Identify which cell holds the provided text, then report its (X, Y) central coordinate. 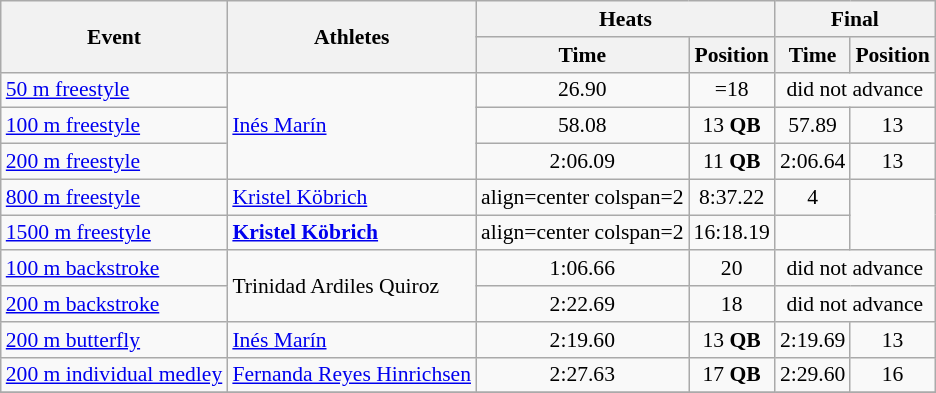
100 m backstroke (114, 269)
16 (892, 375)
8:37.22 (732, 197)
Athletes (352, 36)
50 m freestyle (114, 90)
800 m freestyle (114, 197)
2:19.60 (582, 340)
18 (732, 304)
Fernanda Reyes Hinrichsen (352, 375)
4 (812, 197)
2:06.64 (812, 162)
200 m butterfly (114, 340)
Heats (626, 19)
200 m freestyle (114, 162)
1:06.66 (582, 269)
16:18.19 (732, 233)
57.89 (812, 126)
200 m backstroke (114, 304)
Trinidad Ardiles Quiroz (352, 286)
Event (114, 36)
200 m individual medley (114, 375)
2:29.60 (812, 375)
2:22.69 (582, 304)
Final (855, 19)
=18 (732, 90)
26.90 (582, 90)
17 QB (732, 375)
2:19.69 (812, 340)
100 m freestyle (114, 126)
1500 m freestyle (114, 233)
2:06.09 (582, 162)
11 QB (732, 162)
2:27.63 (582, 375)
20 (732, 269)
58.08 (582, 126)
